Capture the cell that displays the provided text and extract its [X, Y] central coordinate. 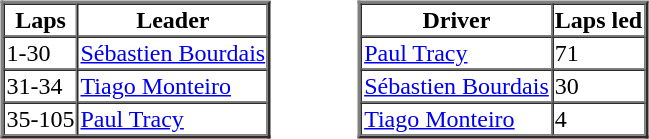
Leader [172, 20]
Driver [456, 20]
71 [598, 52]
30 [598, 86]
Laps [41, 20]
4 [598, 118]
35-105 [41, 118]
31-34 [41, 86]
Laps led [598, 20]
1-30 [41, 52]
